Find where the given text appears and provide that cell's center as [x, y] coordinate. 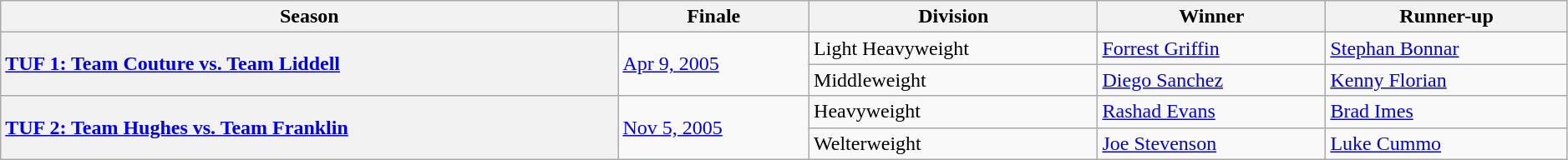
Division [954, 17]
TUF 1: Team Couture vs. Team Liddell [309, 64]
Finale [713, 17]
Joe Stevenson [1211, 143]
Season [309, 17]
Apr 9, 2005 [713, 64]
Kenny Florian [1447, 80]
Nov 5, 2005 [713, 127]
Heavyweight [954, 112]
Rashad Evans [1211, 112]
Forrest Griffin [1211, 48]
Welterweight [954, 143]
Light Heavyweight [954, 48]
Stephan Bonnar [1447, 48]
Runner-up [1447, 17]
TUF 2: Team Hughes vs. Team Franklin [309, 127]
Luke Cummo [1447, 143]
Winner [1211, 17]
Middleweight [954, 80]
Diego Sanchez [1211, 80]
Brad Imes [1447, 112]
